Scan for the cell matching the given text and deliver its (x, y) coordinate at center. 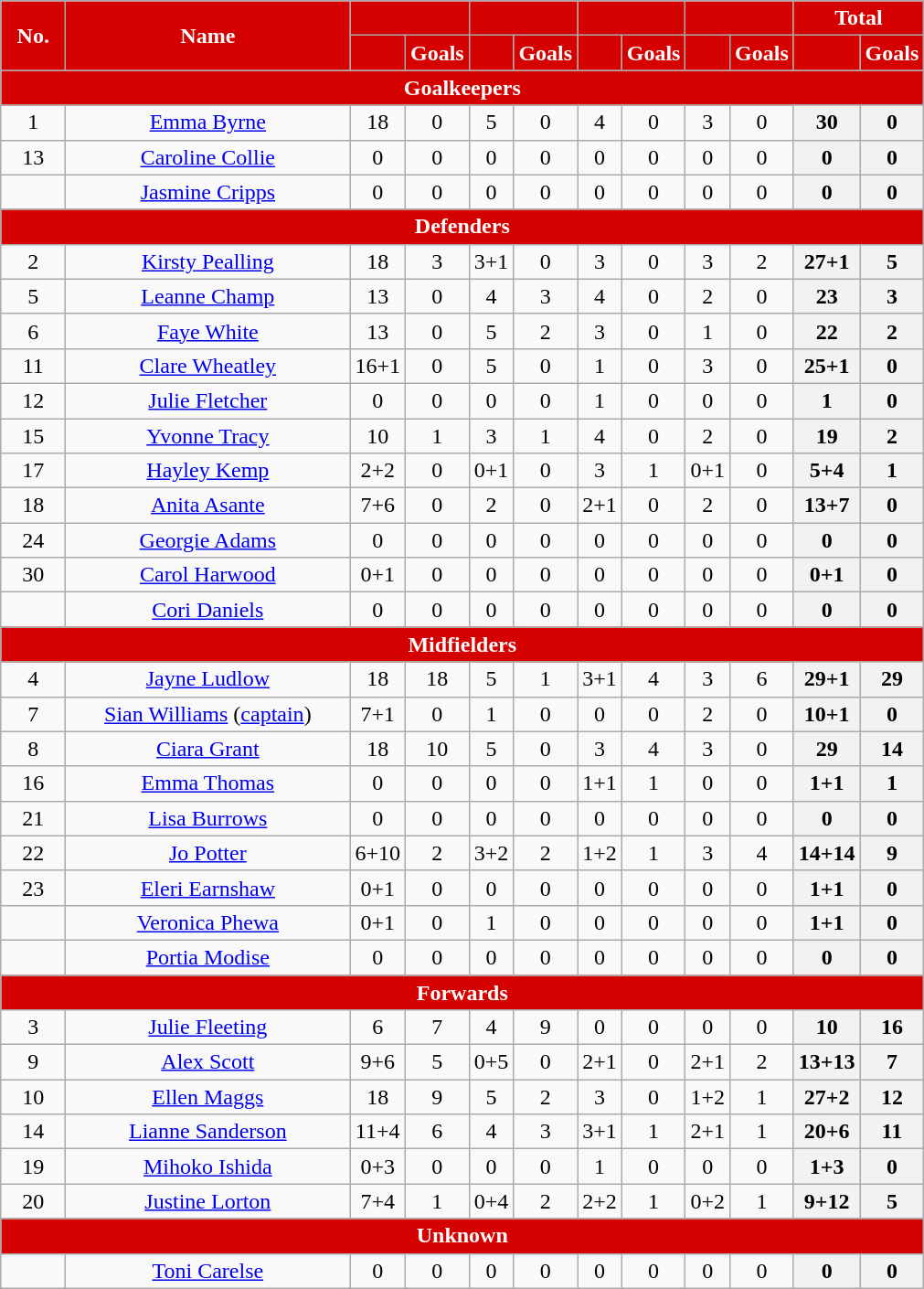
Midfielders (462, 644)
Julie Fleeting (208, 1028)
Faye White (208, 331)
9+12 (826, 1201)
15 (33, 436)
Name (208, 36)
Justine Lorton (208, 1201)
Kirsty Pealling (208, 261)
Sian Williams (captain) (208, 714)
Emma Thomas (208, 783)
Ellen Maggs (208, 1097)
10+1 (826, 714)
Total (858, 18)
11+4 (378, 1132)
No. (33, 36)
17 (33, 471)
Hayley Kemp (208, 471)
Emma Byrne (208, 123)
25+1 (826, 366)
Anita Asante (208, 506)
Caroline Collie (208, 157)
Ciara Grant (208, 749)
29+1 (826, 679)
Forwards (462, 992)
Defenders (462, 227)
Georgie Adams (208, 540)
27+2 (826, 1097)
20+6 (826, 1132)
Julie Fletcher (208, 400)
Lianne Sanderson (208, 1132)
Eleri Earnshaw (208, 888)
Portia Modise (208, 957)
9+6 (378, 1062)
Jasmine Cripps (208, 192)
20 (33, 1201)
0+5 (492, 1062)
6+10 (378, 853)
13+13 (826, 1062)
0+3 (378, 1166)
Alex Scott (208, 1062)
7+1 (378, 714)
Mihoko Ishida (208, 1166)
Leanne Champ (208, 296)
7+6 (378, 506)
3+2 (492, 853)
7+4 (378, 1201)
24 (33, 540)
16+1 (378, 366)
14+14 (826, 853)
Jo Potter (208, 853)
Unknown (462, 1236)
27+1 (826, 261)
Lisa Burrows (208, 818)
0+2 (707, 1201)
Goalkeepers (462, 88)
8 (33, 749)
Yvonne Tracy (208, 436)
0+4 (492, 1201)
Clare Wheatley (208, 366)
Carol Harwood (208, 575)
Jayne Ludlow (208, 679)
21 (33, 818)
Veronica Phewa (208, 922)
Toni Carelse (208, 1271)
Cori Daniels (208, 610)
13+7 (826, 506)
5+4 (826, 471)
1+3 (826, 1166)
